Extract the (X, Y) coordinate from the center of the cell holding the provided text.  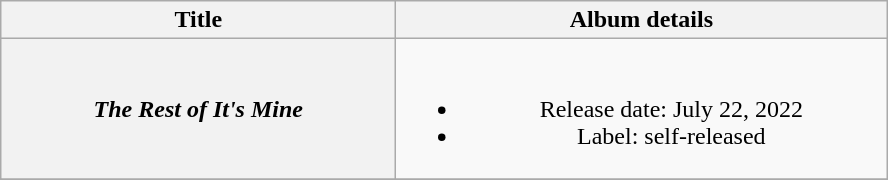
Title (198, 20)
The Rest of It's Mine (198, 109)
Album details (642, 20)
Release date: July 22, 2022Label: self-released (642, 109)
